Capture the cell that displays the provided text and extract its [X, Y] central coordinate. 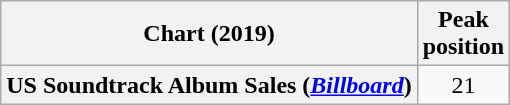
Chart (2019) [209, 34]
Peakposition [463, 34]
US Soundtrack Album Sales (Billboard) [209, 85]
21 [463, 85]
